For the text-containing cell, return its midpoint in (x, y) coordinate format. 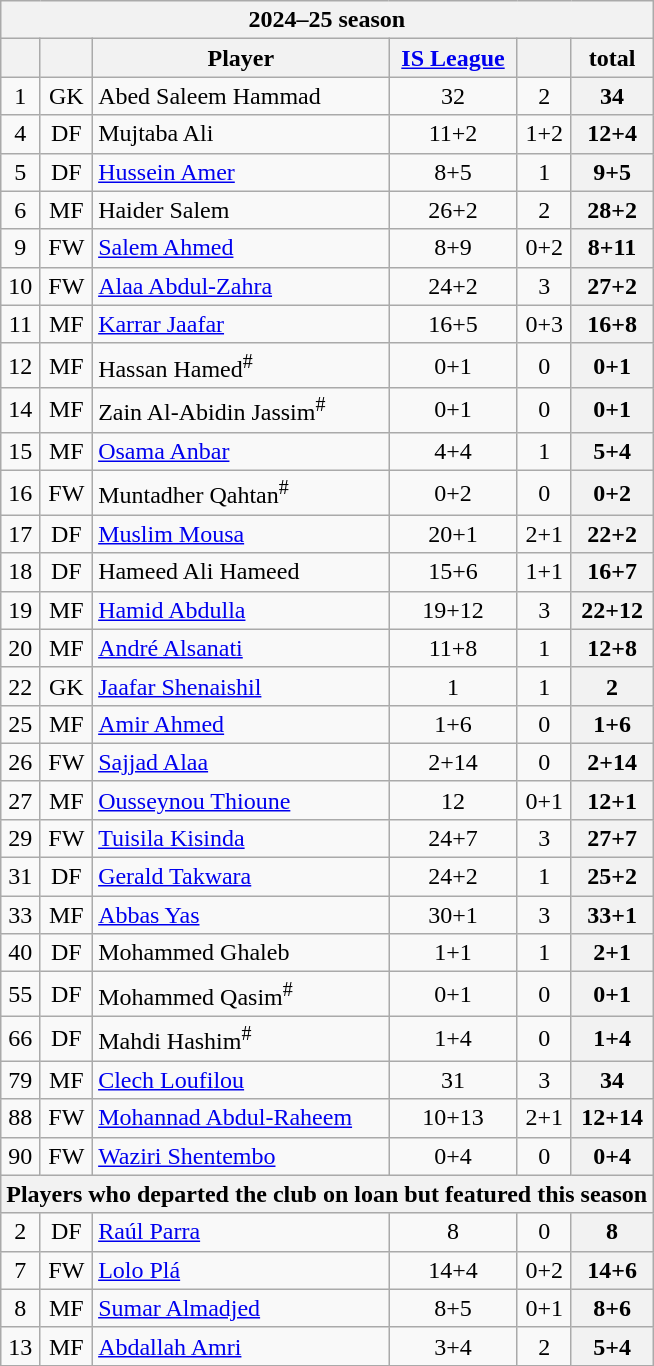
4+4 (453, 451)
5 (20, 172)
88 (20, 1118)
7 (20, 1270)
Mujtaba Ali (241, 134)
19+12 (453, 610)
Player (241, 58)
Abbas Yas (241, 915)
33+1 (612, 915)
22+2 (612, 534)
33 (20, 915)
19 (20, 610)
12+1 (612, 800)
IS League (453, 58)
10+13 (453, 1118)
Waziri Shentembo (241, 1156)
Clech Loufilou (241, 1080)
25+2 (612, 877)
14 (20, 410)
1+2 (544, 134)
Lolo Plá (241, 1270)
40 (20, 953)
Sumar Almadjed (241, 1308)
Raúl Parra (241, 1232)
15+6 (453, 572)
27 (20, 800)
4 (20, 134)
27+2 (612, 286)
Mohammed Ghaleb (241, 953)
30+1 (453, 915)
8+11 (612, 248)
Hassan Hamed# (241, 366)
27+7 (612, 839)
20+1 (453, 534)
Amir Ahmed (241, 724)
14+4 (453, 1270)
25 (20, 724)
18 (20, 572)
Hussein Amer (241, 172)
17 (20, 534)
90 (20, 1156)
32 (453, 96)
Muntadher Qahtan# (241, 492)
16+8 (612, 324)
3+4 (453, 1346)
Karrar Jaafar (241, 324)
Sajjad Alaa (241, 762)
0+3 (544, 324)
Alaa Abdul-Zahra (241, 286)
2024–25 season (327, 20)
24+7 (453, 839)
Hameed Ali Hameed (241, 572)
55 (20, 994)
Ousseynou Thioune (241, 800)
22+12 (612, 610)
12+14 (612, 1118)
15 (20, 451)
Hamid Abdulla (241, 610)
13 (20, 1346)
Haider Salem (241, 210)
66 (20, 1038)
16+5 (453, 324)
Abed Saleem Hammad (241, 96)
9 (20, 248)
6 (20, 210)
16 (20, 492)
12+4 (612, 134)
26 (20, 762)
14+6 (612, 1270)
Zain Al-Abidin Jassim# (241, 410)
André Alsanati (241, 648)
Players who departed the club on loan but featured this season (327, 1194)
26+2 (453, 210)
Mohammed Qasim# (241, 994)
22 (20, 686)
Mahdi Hashim# (241, 1038)
9+5 (612, 172)
Muslim Mousa (241, 534)
16+7 (612, 572)
8+6 (612, 1308)
11 (20, 324)
29 (20, 839)
10 (20, 286)
11+8 (453, 648)
8+9 (453, 248)
Gerald Takwara (241, 877)
Mohannad Abdul-Raheem (241, 1118)
Salem Ahmed (241, 248)
Abdallah Amri (241, 1346)
Tuisila Kisinda (241, 839)
20 (20, 648)
Osama Anbar (241, 451)
total (612, 58)
12+8 (612, 648)
79 (20, 1080)
28+2 (612, 210)
Jaafar Shenaishil (241, 686)
11+2 (453, 134)
